Identify which cell holds the provided text, then report its (X, Y) central coordinate. 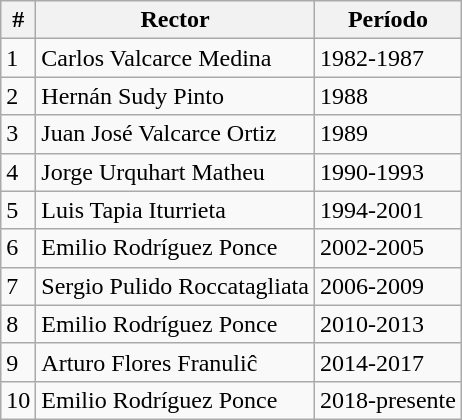
Carlos Valcarce Medina (176, 58)
2018-presente (388, 400)
7 (18, 286)
Jorge Urquhart Matheu (176, 172)
4 (18, 172)
8 (18, 324)
1990-1993 (388, 172)
# (18, 20)
10 (18, 400)
2014-2017 (388, 362)
Arturo Flores Franuliĉ (176, 362)
Sergio Pulido Roccatagliata (176, 286)
9 (18, 362)
1994-2001 (388, 210)
1988 (388, 96)
2006-2009 (388, 286)
2 (18, 96)
Rector (176, 20)
1982-1987 (388, 58)
3 (18, 134)
1 (18, 58)
Luis Tapia Iturrieta (176, 210)
5 (18, 210)
2010-2013 (388, 324)
6 (18, 248)
Período (388, 20)
2002-2005 (388, 248)
1989 (388, 134)
Hernán Sudy Pinto (176, 96)
Juan José Valcarce Ortiz (176, 134)
